Locate the cell with the specified text and output its [X, Y] center coordinate. 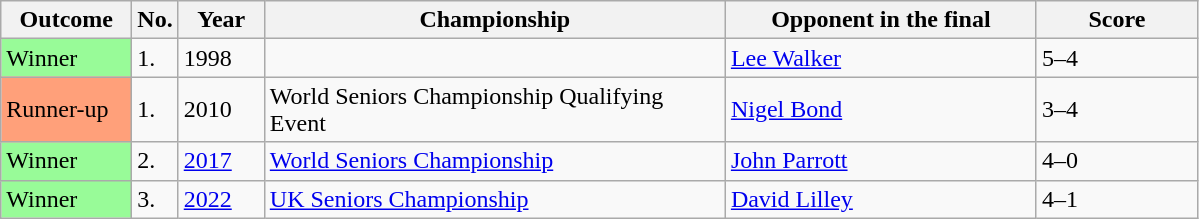
Lee Walker [880, 58]
3–4 [1116, 110]
2010 [221, 110]
5–4 [1116, 58]
David Lilley [880, 199]
Year [221, 20]
World Seniors Championship Qualifying Event [494, 110]
3. [155, 199]
2022 [221, 199]
Nigel Bond [880, 110]
Opponent in the final [880, 20]
4–1 [1116, 199]
Outcome [66, 20]
1998 [221, 58]
4–0 [1116, 161]
UK Seniors Championship [494, 199]
2. [155, 161]
Championship [494, 20]
Score [1116, 20]
Runner-up [66, 110]
World Seniors Championship [494, 161]
John Parrott [880, 161]
No. [155, 20]
2017 [221, 161]
